From the cell containing the given text, extract its center point as (X, Y) coordinate. 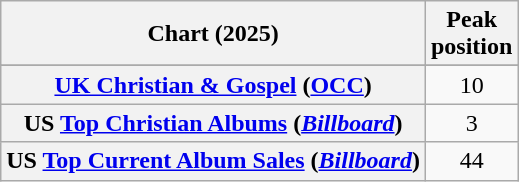
44 (471, 161)
10 (471, 85)
Chart (2025) (214, 34)
Peakposition (471, 34)
US Top Current Album Sales (Billboard) (214, 161)
3 (471, 123)
US Top Christian Albums (Billboard) (214, 123)
UK Christian & Gospel (OCC) (214, 85)
